Search for the cell housing the specified text and yield its (x, y) center coordinate. 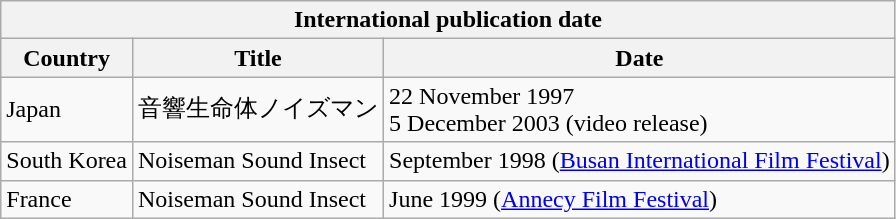
June 1999 (Annecy Film Festival) (640, 199)
Japan (67, 110)
France (67, 199)
International publication date (448, 20)
音響生命体ノイズマン (258, 110)
September 1998 (Busan International Film Festival) (640, 161)
Country (67, 58)
South Korea (67, 161)
22 November 19975 December 2003 (video release) (640, 110)
Title (258, 58)
Date (640, 58)
